Extract the (X, Y) coordinate from the center of the cell holding the provided text.  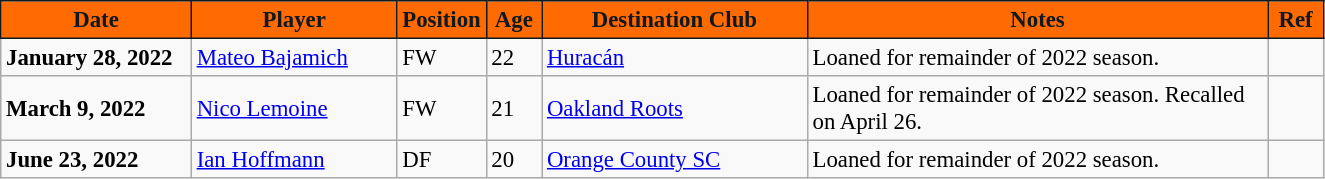
Huracán (675, 58)
Ref (1296, 20)
January 28, 2022 (96, 58)
Destination Club (675, 20)
Orange County SC (675, 160)
22 (514, 58)
Player (294, 20)
21 (514, 108)
20 (514, 160)
Ian Hoffmann (294, 160)
June 23, 2022 (96, 160)
Nico Lemoine (294, 108)
Date (96, 20)
Position (442, 20)
DF (442, 160)
Oakland Roots (675, 108)
Age (514, 20)
Mateo Bajamich (294, 58)
Loaned for remainder of 2022 season. Recalled on April 26. (1038, 108)
March 9, 2022 (96, 108)
Notes (1038, 20)
